Identify which cell holds the provided text, then report its [X, Y] central coordinate. 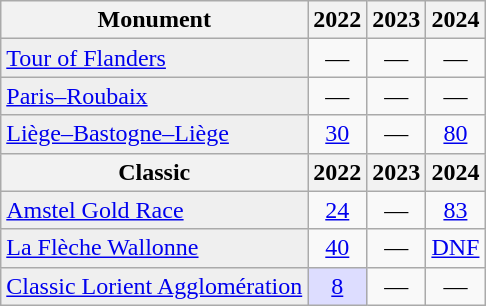
Classic [154, 172]
40 [338, 248]
DNF [456, 248]
Classic Lorient Agglomération [154, 286]
80 [456, 134]
Liège–Bastogne–Liège [154, 134]
Monument [154, 20]
8 [338, 286]
Amstel Gold Race [154, 210]
83 [456, 210]
Paris–Roubaix [154, 96]
Tour of Flanders [154, 58]
30 [338, 134]
La Flèche Wallonne [154, 248]
24 [338, 210]
